Find where the given text appears and provide that cell's center as [X, Y] coordinate. 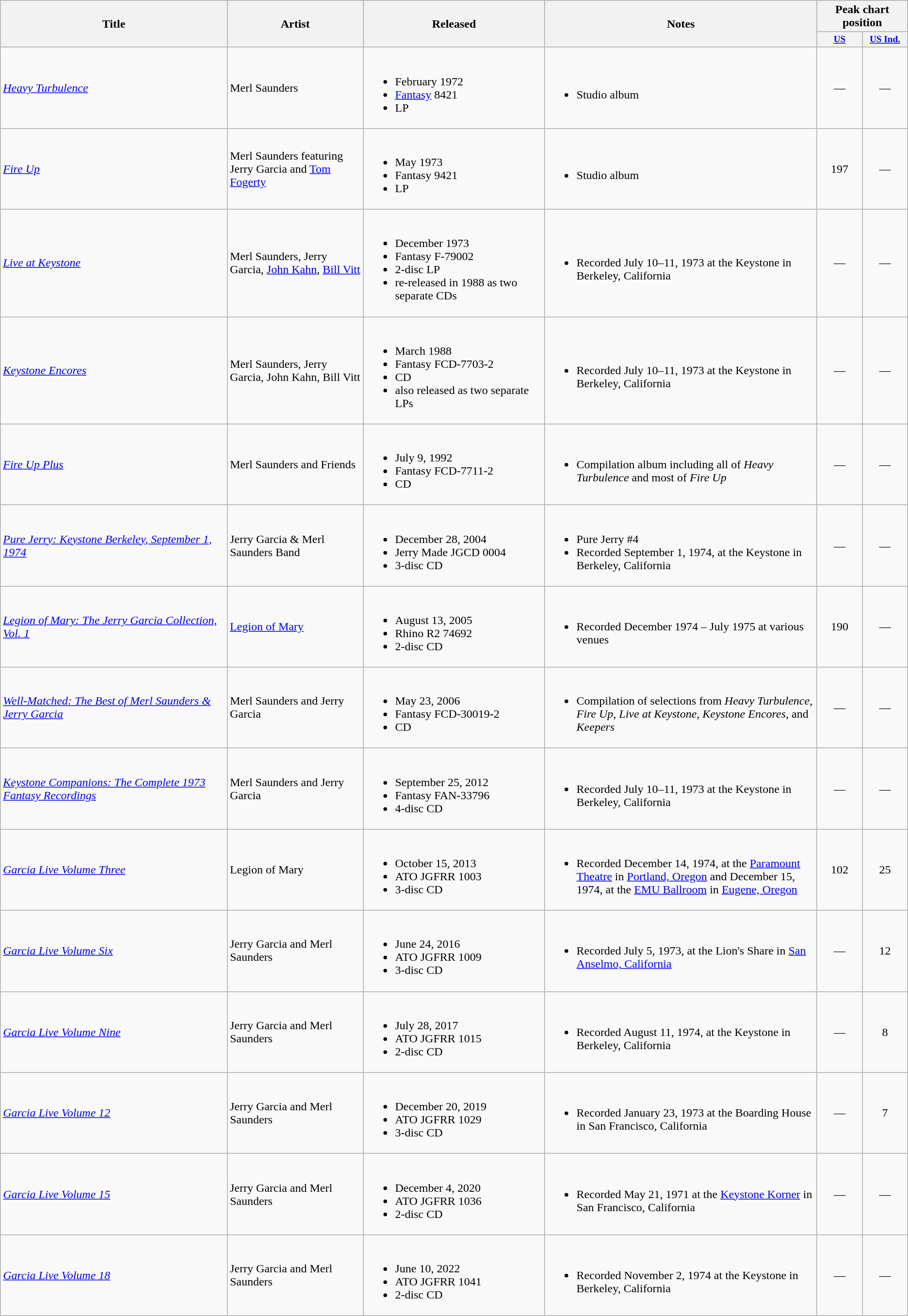
Fire Up Plus [114, 465]
12 [885, 951]
May 23, 2006Fantasy FCD-30019-2CD [454, 707]
July 28, 2017ATO JGFRR 10152-disc CD [454, 1032]
March 1988Fantasy FCD-7703-2CDalso released as two separate LPs [454, 371]
Released [454, 24]
December 1973Fantasy F-790022-disc LPre-released in 1988 as two separate CDs [454, 263]
June 24, 2016ATO JGFRR 10093-disc CD [454, 951]
Recorded January 23, 1973 at the Boarding House in San Francisco, California [681, 1113]
102 [840, 870]
197 [840, 169]
June 10, 2022ATO JGFRR 10412-disc CD [454, 1275]
Recorded December 1974 – July 1975 at various venues [681, 627]
October 15, 2013ATO JGFRR 10033-disc CD [454, 870]
Merl Saunders and Friends [295, 465]
Peak chart position [862, 16]
February 1972Fantasy 8421LP [454, 87]
Garcia Live Volume 15 [114, 1194]
Heavy Turbulence [114, 87]
Pure Jerry: Keystone Berkeley, September 1, 1974 [114, 545]
Artist [295, 24]
190 [840, 627]
December 28, 2004Jerry Made JGCD 00043-disc CD [454, 545]
July 9, 1992Fantasy FCD-7711-2CD [454, 465]
Garcia Live Volume Six [114, 951]
Notes [681, 24]
Recorded May 21, 1971 at the Keystone Korner in San Francisco, California [681, 1194]
Compilation of selections from Heavy Turbulence, Fire Up, Live at Keystone, Keystone Encores, and Keepers [681, 707]
Fire Up [114, 169]
Recorded December 14, 1974, at the Paramount Theatre in Portland, Oregon and December 15, 1974, at the EMU Ballroom in Eugene, Oregon [681, 870]
25 [885, 870]
Jerry Garcia & Merl Saunders Band [295, 545]
Well-Matched: The Best of Merl Saunders & Jerry Garcia [114, 707]
US Ind. [885, 40]
Live at Keystone [114, 263]
Merl Saunders [295, 87]
US [840, 40]
August 13, 2005Rhino R2 746922-disc CD [454, 627]
Garcia Live Volume Three [114, 870]
Keystone Encores [114, 371]
Garcia Live Volume Nine [114, 1032]
Keystone Companions: The Complete 1973 Fantasy Recordings [114, 789]
Recorded August 11, 1974, at the Keystone in Berkeley, California [681, 1032]
Compilation album including all of Heavy Turbulence and most of Fire Up [681, 465]
September 25, 2012Fantasy FAN-337964-disc CD [454, 789]
Merl Saunders featuring Jerry Garcia and Tom Fogerty [295, 169]
December 20, 2019ATO JGFRR 10293-disc CD [454, 1113]
Garcia Live Volume 12 [114, 1113]
Legion of Mary: The Jerry Garcia Collection, Vol. 1 [114, 627]
May 1973Fantasy 9421LP [454, 169]
8 [885, 1032]
December 4, 2020ATO JGFRR 10362-disc CD [454, 1194]
Recorded July 5, 1973, at the Lion's Share in San Anselmo, California [681, 951]
Title [114, 24]
Recorded November 2, 1974 at the Keystone in Berkeley, California [681, 1275]
Pure Jerry #4Recorded September 1, 1974, at the Keystone in Berkeley, California [681, 545]
7 [885, 1113]
Garcia Live Volume 18 [114, 1275]
